Return (x, y) of the center of cell containing provided text 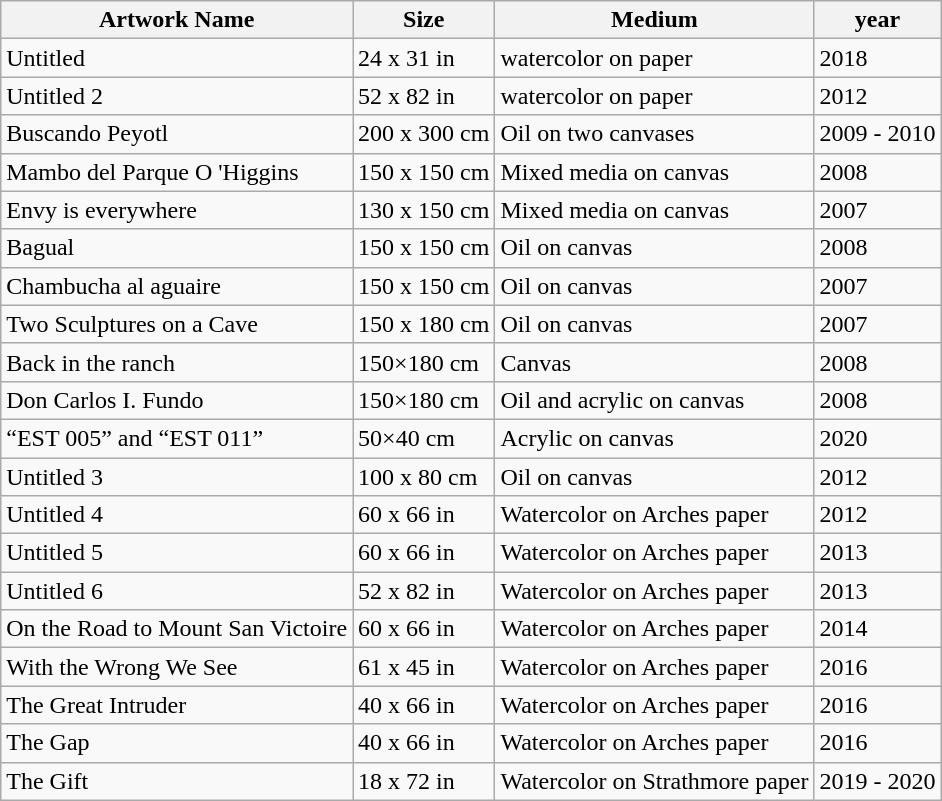
The Gift (177, 781)
Buscando Peyotl (177, 134)
Back in the ranch (177, 362)
100 x 80 cm (424, 477)
year (878, 20)
2020 (878, 438)
61 x 45 in (424, 667)
Untitled (177, 58)
Bagual (177, 248)
2014 (878, 629)
Size (424, 20)
The Gap (177, 743)
2018 (878, 58)
18 x 72 in (424, 781)
Untitled 3 (177, 477)
Untitled 2 (177, 96)
Chambucha al aguaire (177, 286)
Artwork Name (177, 20)
2019 - 2020 (878, 781)
“EST 005” and “EST 011” (177, 438)
Acrylic on canvas (654, 438)
Oil on two canvases (654, 134)
Untitled 4 (177, 515)
Untitled 5 (177, 553)
Two Sculptures on a Cave (177, 324)
Watercolor on Strathmore paper (654, 781)
2009 - 2010 (878, 134)
Canvas (654, 362)
Untitled 6 (177, 591)
On the Road to Mount San Victoire (177, 629)
With the Wrong We See (177, 667)
150 x 180 cm (424, 324)
Envy is everywhere (177, 210)
Mambo del Parque O 'Higgins (177, 172)
Oil and acrylic on canvas (654, 400)
130 x 150 cm (424, 210)
Medium (654, 20)
Don Carlos I. Fundo (177, 400)
50×40 cm (424, 438)
200 x 300 cm (424, 134)
24 x 31 in (424, 58)
The Great Intruder (177, 705)
